Return [X, Y] of the center of cell containing provided text 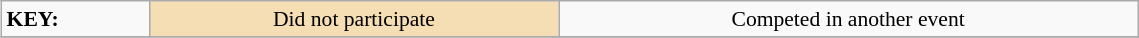
KEY: [76, 19]
Competed in another event [848, 19]
Did not participate [354, 19]
